Extract the (X, Y) coordinate from the center of the cell holding the provided text.  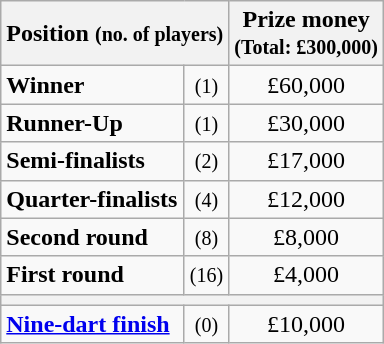
Position (no. of players) (115, 34)
Second round (92, 237)
Semi-finalists (92, 161)
(0) (206, 324)
(4) (206, 199)
Quarter-finalists (92, 199)
First round (92, 275)
(16) (206, 275)
£4,000 (306, 275)
(8) (206, 237)
Prize money(Total: £300,000) (306, 34)
£30,000 (306, 123)
Winner (92, 85)
£8,000 (306, 237)
(2) (206, 161)
£60,000 (306, 85)
£17,000 (306, 161)
£10,000 (306, 324)
£12,000 (306, 199)
Runner-Up (92, 123)
Nine-dart finish (92, 324)
